Locate the cell with the specified text and output its (X, Y) center coordinate. 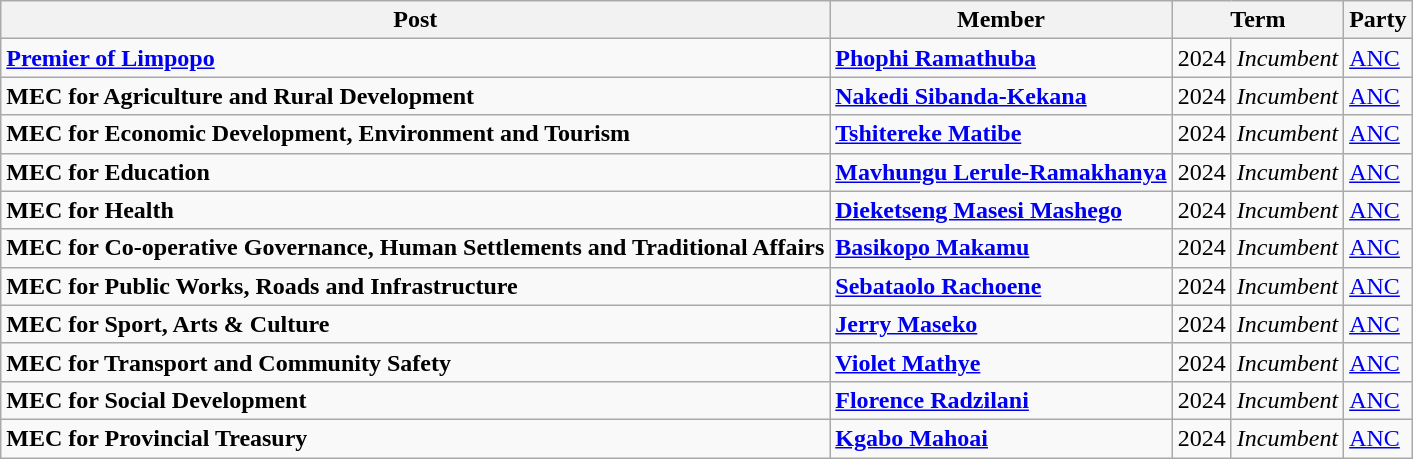
MEC for Public Works, Roads and Infrastructure (416, 286)
Phophi Ramathuba (1001, 58)
MEC for Provincial Treasury (416, 438)
Party (1378, 20)
MEC for Social Development (416, 400)
Term (1258, 20)
Member (1001, 20)
MEC for Co-operative Governance, Human Settlements and Traditional Affairs (416, 248)
MEC for Agriculture and Rural Development (416, 96)
Mavhungu Lerule-Ramakhanya (1001, 172)
MEC for Transport and Community Safety (416, 362)
Dieketseng Masesi Mashego (1001, 210)
Basikopo Makamu (1001, 248)
Post (416, 20)
MEC for Health (416, 210)
Tshitereke Matibe (1001, 134)
MEC for Economic Development, Environment and Tourism (416, 134)
Nakedi Sibanda-Kekana (1001, 96)
Kgabo Mahoai (1001, 438)
Jerry Maseko (1001, 324)
MEC for Sport, Arts & Culture (416, 324)
Violet Mathye (1001, 362)
Sebataolo Rachoene (1001, 286)
Florence Radzilani (1001, 400)
MEC for Education (416, 172)
Premier of Limpopo (416, 58)
